Extract the (x, y) coordinate from the center of the cell holding the provided text.  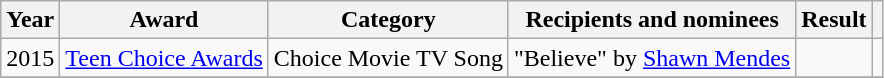
Result (834, 20)
"Believe" by Shawn Mendes (652, 58)
Year (30, 20)
Choice Movie TV Song (388, 58)
Award (164, 20)
Recipients and nominees (652, 20)
2015 (30, 58)
Teen Choice Awards (164, 58)
Category (388, 20)
